Provide the (X, Y) coordinate of the cell's center where the given text is located.  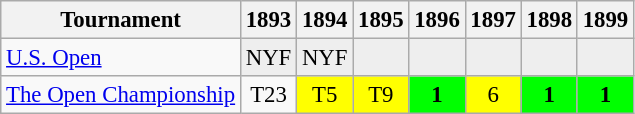
T5 (325, 95)
U.S. Open (121, 58)
The Open Championship (121, 95)
1898 (549, 20)
Tournament (121, 20)
1896 (437, 20)
1894 (325, 20)
1895 (381, 20)
T23 (268, 95)
6 (493, 95)
T9 (381, 95)
1897 (493, 20)
1893 (268, 20)
1899 (605, 20)
